Pinpoint the cell where the given text exists, returning its (X, Y) midpoint coordinate. 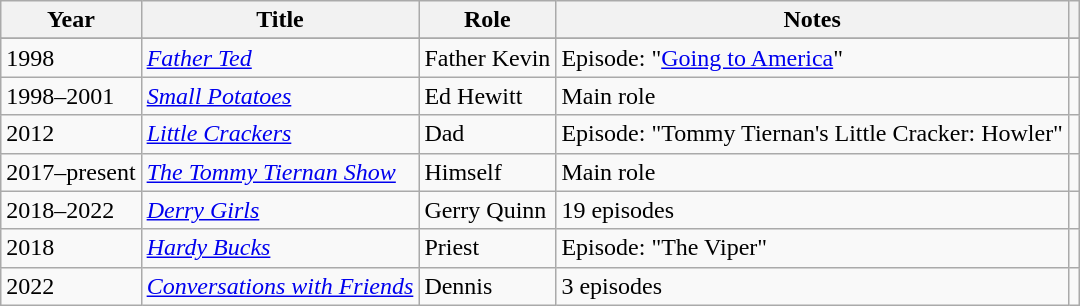
Small Potatoes (280, 96)
Father Kevin (488, 58)
Conversations with Friends (280, 286)
Little Crackers (280, 134)
Gerry Quinn (488, 210)
2012 (71, 134)
Father Ted (280, 58)
2018–2022 (71, 210)
Notes (812, 20)
Title (280, 20)
Dad (488, 134)
3 episodes (812, 286)
Episode: "Going to America" (812, 58)
Year (71, 20)
Derry Girls (280, 210)
1998–2001 (71, 96)
Dennis (488, 286)
Priest (488, 248)
Episode: "Tommy Tiernan's Little Cracker: Howler" (812, 134)
Himself (488, 172)
Ed Hewitt (488, 96)
2018 (71, 248)
19 episodes (812, 210)
2017–present (71, 172)
Hardy Bucks (280, 248)
Role (488, 20)
1998 (71, 58)
The Tommy Tiernan Show (280, 172)
Episode: "The Viper" (812, 248)
2022 (71, 286)
